Output the [x, y] coordinate of the center of the cell containing the given text.  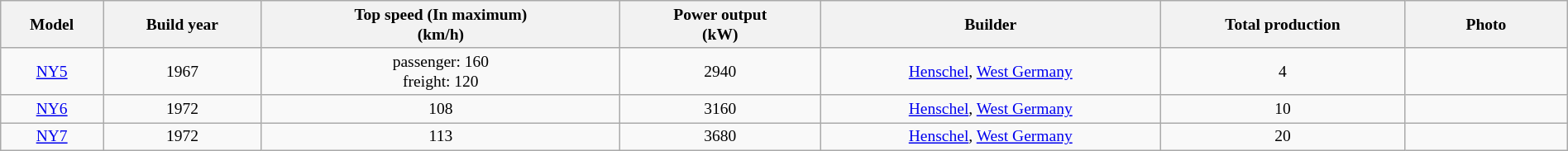
NY7 [52, 137]
108 [440, 109]
NY5 [52, 71]
2940 [721, 71]
3160 [721, 109]
3680 [721, 137]
Model [52, 25]
113 [440, 137]
4 [1282, 71]
Builder [991, 25]
20 [1282, 137]
passenger: 160freight: 120 [440, 71]
Total production [1282, 25]
Power output (kW) [721, 25]
Top speed (In maximum) (km/h) [440, 25]
NY6 [52, 109]
10 [1282, 109]
Build year [183, 25]
Photo [1485, 25]
1967 [183, 71]
